Provide the (X, Y) coordinate of the cell's center where the given text is located.  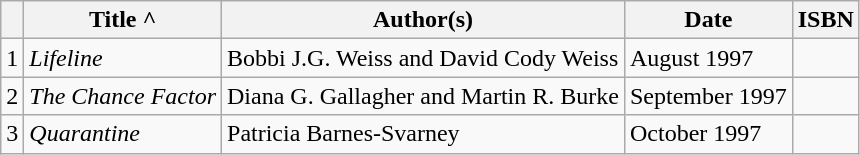
Lifeline (123, 58)
September 1997 (708, 96)
August 1997 (708, 58)
3 (12, 134)
Bobbi J.G. Weiss and David Cody Weiss (424, 58)
The Chance Factor (123, 96)
2 (12, 96)
October 1997 (708, 134)
Diana G. Gallagher and Martin R. Burke (424, 96)
1 (12, 58)
Quarantine (123, 134)
Author(s) (424, 20)
Title ^ (123, 20)
ISBN (826, 20)
Date (708, 20)
Patricia Barnes-Svarney (424, 134)
